Capture the cell that displays the provided text and extract its [X, Y] central coordinate. 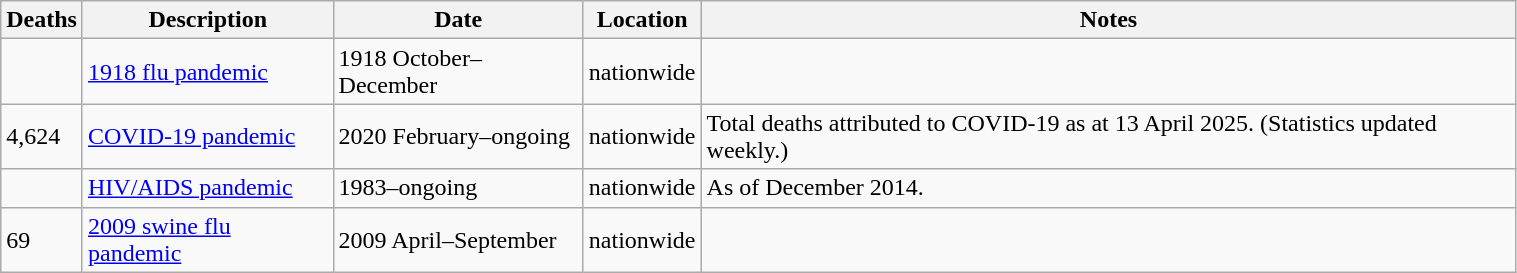
1918 October–December [458, 72]
Date [458, 20]
HIV/AIDS pandemic [208, 188]
1983–ongoing [458, 188]
COVID-19 pandemic [208, 136]
Notes [1108, 20]
Description [208, 20]
2009 April–September [458, 240]
2020 February–ongoing [458, 136]
69 [42, 240]
1918 flu pandemic [208, 72]
As of December 2014. [1108, 188]
Deaths [42, 20]
Total deaths attributed to COVID-19 as at 13 April 2025. (Statistics updated weekly.) [1108, 136]
4,624 [42, 136]
Location [642, 20]
2009 swine flu pandemic [208, 240]
